Capture the cell that displays the provided text and extract its (X, Y) central coordinate. 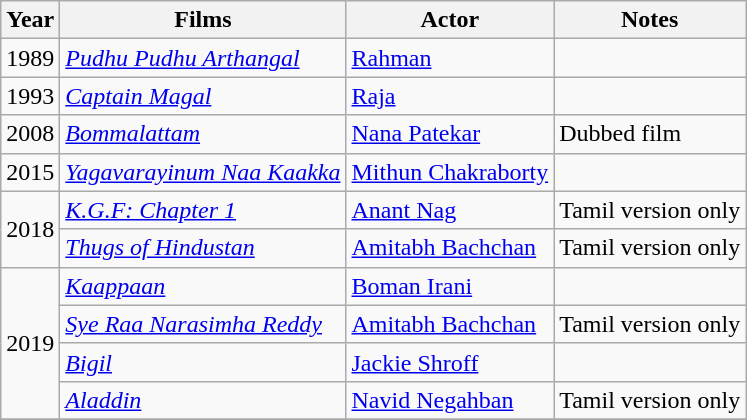
Aladdin (203, 400)
Mithun Chakraborty (450, 172)
Yagavarayinum Naa Kaakka (203, 172)
Bigil (203, 362)
Navid Negahban (450, 400)
Dubbed film (650, 134)
Boman Irani (450, 286)
Thugs of Hindustan (203, 248)
Notes (650, 20)
Raja (450, 96)
Jackie Shroff (450, 362)
Nana Patekar (450, 134)
Sye Raa Narasimha Reddy (203, 324)
2008 (30, 134)
Rahman (450, 58)
2019 (30, 343)
Films (203, 20)
Bommalattam (203, 134)
K.G.F: Chapter 1 (203, 210)
Anant Nag (450, 210)
1993 (30, 96)
Captain Magal (203, 96)
Kaappaan (203, 286)
Pudhu Pudhu Arthangal (203, 58)
2018 (30, 229)
Actor (450, 20)
1989 (30, 58)
Year (30, 20)
2015 (30, 172)
